For the text-containing cell, return its midpoint in [x, y] coordinate format. 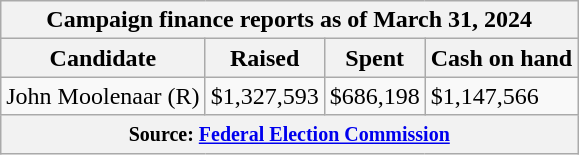
$1,327,593 [264, 96]
Campaign finance reports as of March 31, 2024 [290, 20]
Spent [374, 58]
Raised [264, 58]
Source: Federal Election Commission [290, 134]
$686,198 [374, 96]
$1,147,566 [501, 96]
Candidate [103, 58]
John Moolenaar (R) [103, 96]
Cash on hand [501, 58]
